From the cell containing the given text, extract its center point as [X, Y] coordinate. 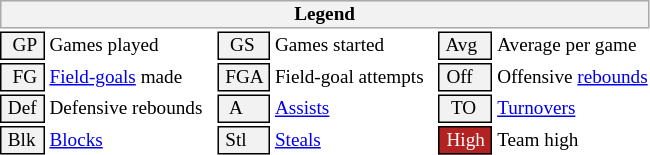
Assists [354, 108]
FG [22, 77]
Off [466, 77]
Team high [573, 140]
Def [22, 108]
Turnovers [573, 108]
Blocks [131, 140]
Legend [324, 14]
Avg [466, 46]
Average per game [573, 46]
Steals [354, 140]
Blk [22, 140]
FGA [244, 77]
Defensive rebounds [131, 108]
High [466, 140]
Offensive rebounds [573, 77]
Games started [354, 46]
GP [22, 46]
A [244, 108]
TO [466, 108]
Field-goal attempts [354, 77]
Stl [244, 140]
GS [244, 46]
Field-goals made [131, 77]
Games played [131, 46]
